Scan for the cell matching the given text and deliver its (x, y) coordinate at center. 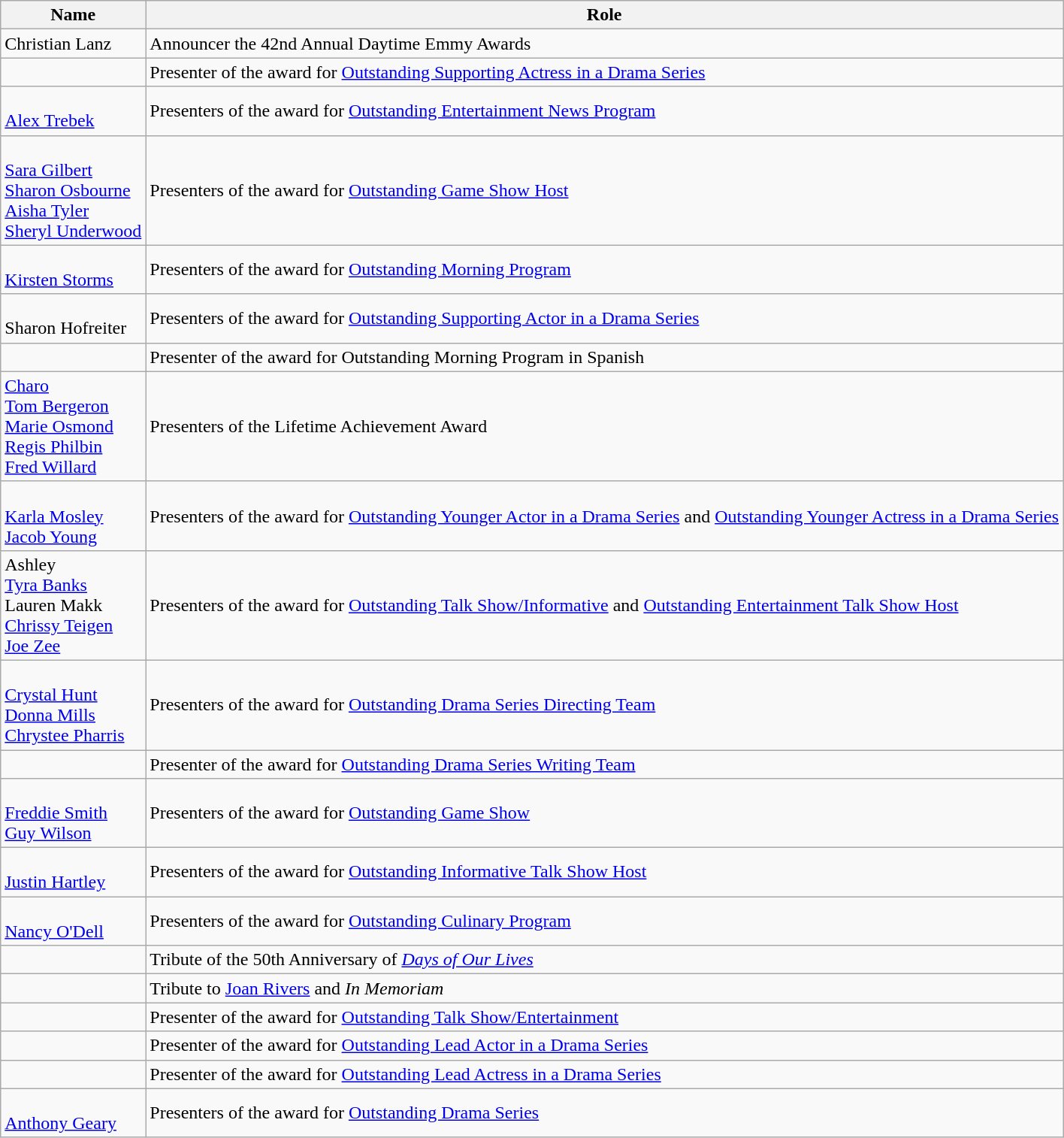
Tribute to Joan Rivers and In Memoriam (604, 988)
Presenters of the award for Outstanding Younger Actor in a Drama Series and Outstanding Younger Actress in a Drama Series (604, 516)
Crystal Hunt Donna Mills Chrystee Pharris (74, 705)
Presenters of the award for Outstanding Game Show (604, 813)
Presenters of the award for Outstanding Supporting Actor in a Drama Series (604, 319)
Presenter of the award for Outstanding Lead Actress in a Drama Series (604, 1074)
Karla Mosley Jacob Young (74, 516)
Presenter of the award for Outstanding Drama Series Writing Team (604, 764)
Presenter of the award for Outstanding Talk Show/Entertainment (604, 1017)
Christian Lanz (74, 44)
Kirsten Storms (74, 269)
Justin Hartley (74, 872)
Alex Trebek (74, 111)
Anthony Geary (74, 1112)
Presenters of the award for Outstanding Entertainment News Program (604, 111)
Presenters of the award for Outstanding Culinary Program (604, 922)
Nancy O'Dell (74, 922)
Name (74, 15)
Presenters of the award for Outstanding Informative Talk Show Host (604, 872)
Charo Tom Bergeron Marie Osmond Regis Philbin Fred Willard (74, 426)
Role (604, 15)
Presenters of the award for Outstanding Drama Series Directing Team (604, 705)
Presenters of the award for Outstanding Game Show Host (604, 190)
Presenters of the Lifetime Achievement Award (604, 426)
Sharon Hofreiter (74, 319)
Tribute of the 50th Anniversary of Days of Our Lives (604, 960)
Presenters of the award for Outstanding Talk Show/Informative and Outstanding Entertainment Talk Show Host (604, 605)
Presenter of the award for Outstanding Lead Actor in a Drama Series (604, 1046)
Presenter of the award for Outstanding Morning Program in Spanish (604, 357)
Announcer the 42nd Annual Daytime Emmy Awards (604, 44)
Ashley Tyra Banks Lauren Makk Chrissy Teigen Joe Zee (74, 605)
Presenters of the award for Outstanding Morning Program (604, 269)
Presenters of the award for Outstanding Drama Series (604, 1112)
Freddie Smith Guy Wilson (74, 813)
Sara Gilbert Sharon Osbourne Aisha Tyler Sheryl Underwood (74, 190)
Presenter of the award for Outstanding Supporting Actress in a Drama Series (604, 72)
